For the text-containing cell, return its midpoint in [X, Y] coordinate format. 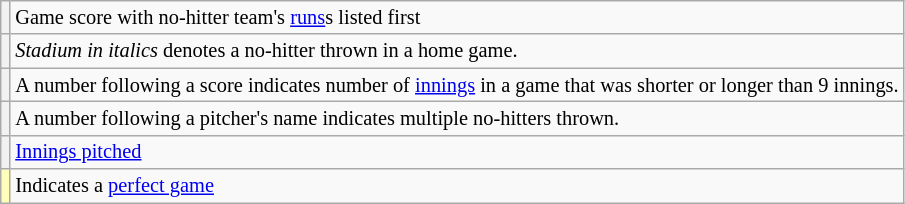
A number following a pitcher's name indicates multiple no-hitters thrown. [456, 118]
Game score with no-hitter team's runss listed first [456, 17]
Indicates a perfect game [456, 186]
Innings pitched [456, 152]
A number following a score indicates number of innings in a game that was shorter or longer than 9 innings. [456, 85]
Stadium in italics denotes a no-hitter thrown in a home game. [456, 51]
